Determine the [x, y] coordinate at the center of the cell enclosing the given text.  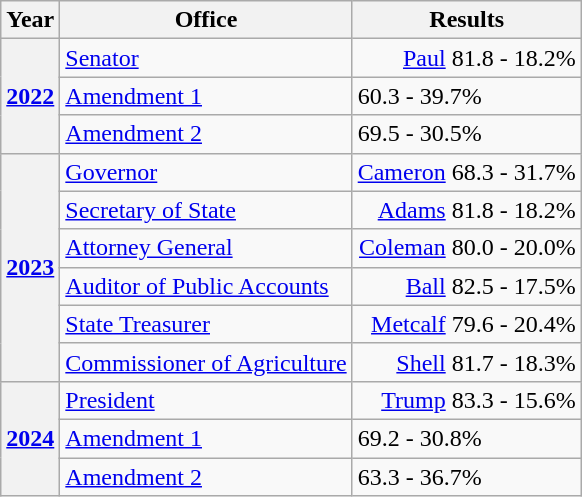
President [206, 400]
Shell 81.7 - 18.3% [466, 362]
Attorney General [206, 248]
2023 [30, 267]
60.3 - 39.7% [466, 96]
Auditor of Public Accounts [206, 286]
Paul 81.8 - 18.2% [466, 58]
Results [466, 20]
Cameron 68.3 - 31.7% [466, 172]
69.5 - 30.5% [466, 134]
Commissioner of Agriculture [206, 362]
Coleman 80.0 - 20.0% [466, 248]
Secretary of State [206, 210]
Ball 82.5 - 17.5% [466, 286]
Metcalf 79.6 - 20.4% [466, 324]
69.2 - 30.8% [466, 438]
State Treasurer [206, 324]
63.3 - 36.7% [466, 477]
Year [30, 20]
Trump 83.3 - 15.6% [466, 400]
Senator [206, 58]
2024 [30, 438]
2022 [30, 96]
Governor [206, 172]
Adams 81.8 - 18.2% [466, 210]
Office [206, 20]
